Return (x, y) of the center of cell containing provided text 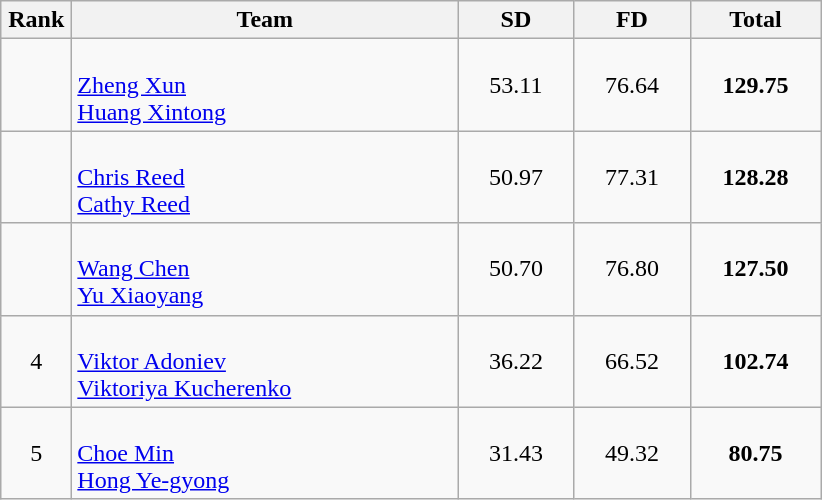
36.22 (516, 361)
Rank (36, 20)
128.28 (756, 177)
76.64 (632, 85)
Team (265, 20)
Choe MinHong Ye-gyong (265, 453)
4 (36, 361)
31.43 (516, 453)
50.70 (516, 269)
5 (36, 453)
SD (516, 20)
53.11 (516, 85)
Viktor AdonievViktoriya Kucherenko (265, 361)
50.97 (516, 177)
Total (756, 20)
FD (632, 20)
102.74 (756, 361)
Zheng XunHuang Xintong (265, 85)
127.50 (756, 269)
49.32 (632, 453)
Chris ReedCathy Reed (265, 177)
Wang ChenYu Xiaoyang (265, 269)
76.80 (632, 269)
129.75 (756, 85)
80.75 (756, 453)
77.31 (632, 177)
66.52 (632, 361)
